Output the (X, Y) coordinate of the center of the cell containing the given text.  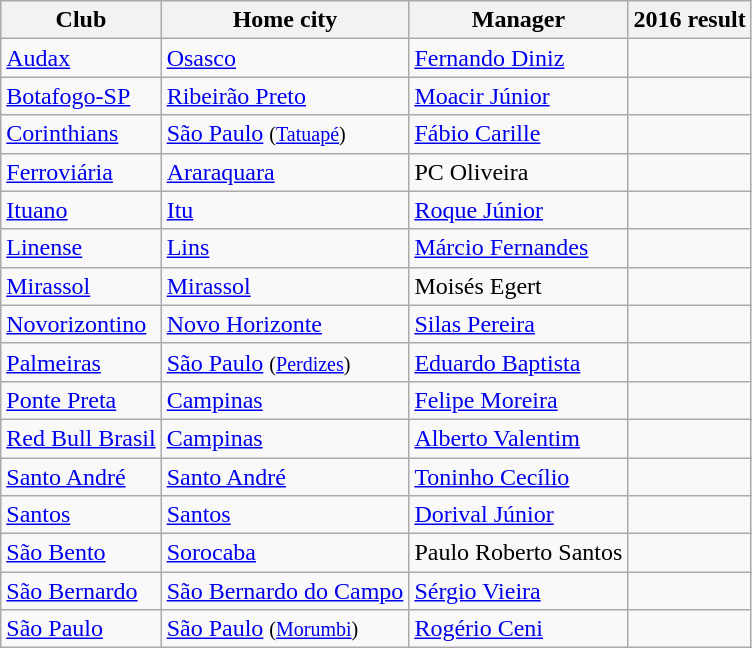
Manager (518, 20)
Dorival Júnior (518, 515)
Club (81, 20)
Moacir Júnior (518, 96)
Ferroviária (81, 172)
Alberto Valentim (518, 438)
Ituano (81, 210)
Araraquara (285, 172)
Roque Júnior (518, 210)
PC Oliveira (518, 172)
Silas Pereira (518, 324)
2016 result (690, 20)
Red Bull Brasil (81, 438)
Linense (81, 248)
Rogério Ceni (518, 629)
Ponte Preta (81, 400)
Moisés Egert (518, 286)
Audax (81, 58)
São Bento (81, 553)
Lins (285, 248)
Felipe Moreira (518, 400)
Novo Horizonte (285, 324)
Eduardo Baptista (518, 362)
Home city (285, 20)
São Bernardo (81, 591)
Corinthians (81, 134)
Itu (285, 210)
Sorocaba (285, 553)
Osasco (285, 58)
São Bernardo do Campo (285, 591)
Fábio Carille (518, 134)
Márcio Fernandes (518, 248)
São Paulo (81, 629)
Palmeiras (81, 362)
Toninho Cecílio (518, 477)
São Paulo (Tatuapé) (285, 134)
Sérgio Vieira (518, 591)
Fernando Diniz (518, 58)
Paulo Roberto Santos (518, 553)
Ribeirão Preto (285, 96)
São Paulo (Perdizes) (285, 362)
Novorizontino (81, 324)
Botafogo-SP (81, 96)
São Paulo (Morumbi) (285, 629)
